Extract the [x, y] coordinate from the center of the cell holding the provided text.  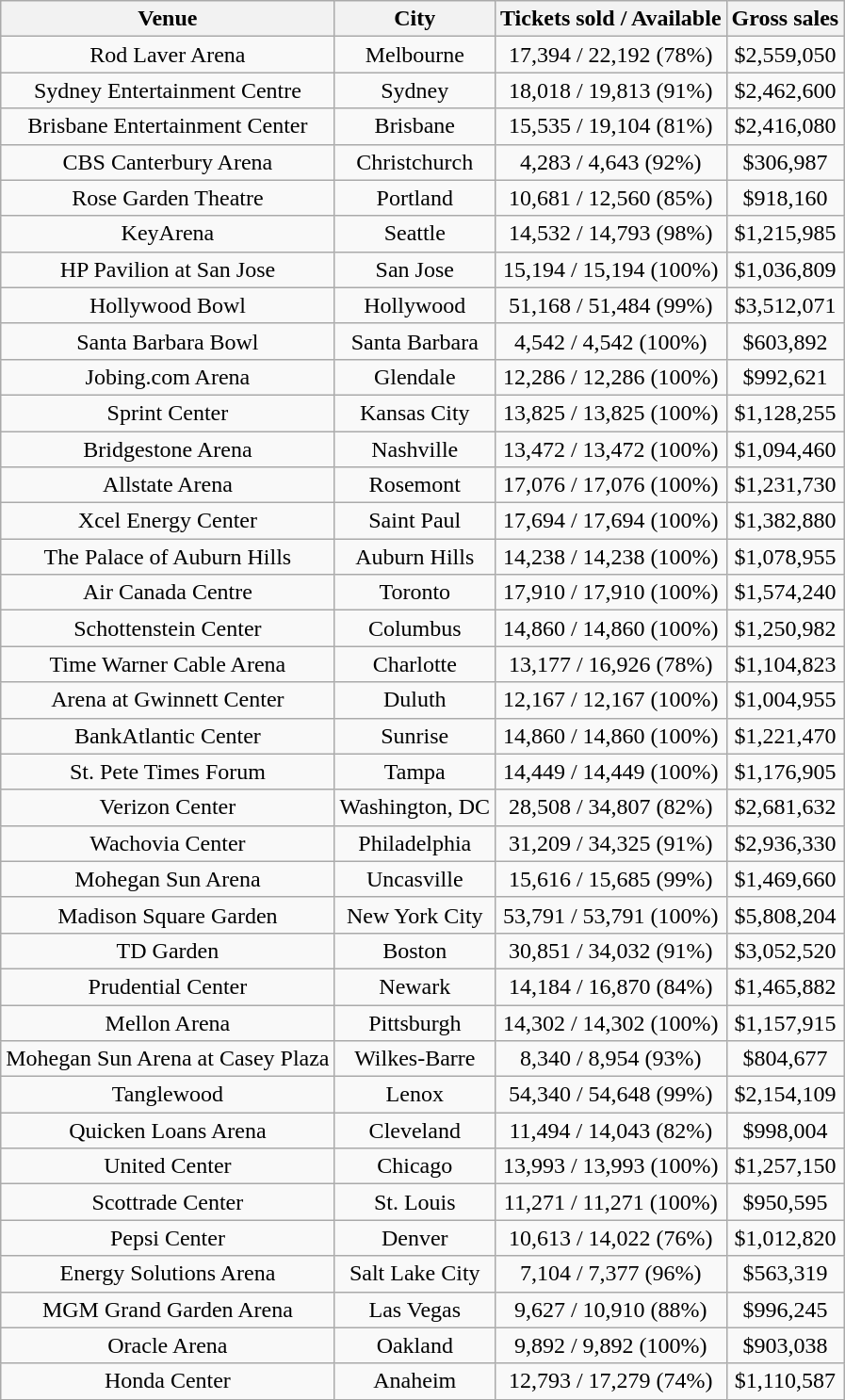
Seattle [414, 234]
28,508 / 34,807 (82%) [611, 807]
$2,559,050 [786, 55]
$3,512,071 [786, 305]
Energy Solutions Arena [168, 1274]
Pittsburgh [414, 1022]
BankAtlantic Center [168, 736]
KeyArena [168, 234]
Venue [168, 19]
Nashville [414, 449]
4,542 / 4,542 (100%) [611, 341]
18,018 / 19,813 (91%) [611, 90]
$1,574,240 [786, 593]
Santa Barbara Bowl [168, 341]
13,472 / 13,472 (100%) [611, 449]
Tampa [414, 772]
Lenox [414, 1095]
$2,936,330 [786, 843]
$804,677 [786, 1059]
Philadelphia [414, 843]
$998,004 [786, 1131]
$1,215,985 [786, 234]
$1,078,955 [786, 557]
9,892 / 9,892 (100%) [611, 1345]
Washington, DC [414, 807]
Mellon Arena [168, 1022]
San Jose [414, 269]
$1,465,882 [786, 986]
Time Warner Cable Arena [168, 664]
Rose Garden Theatre [168, 198]
Tanglewood [168, 1095]
12,167 / 12,167 (100%) [611, 700]
$1,104,823 [786, 664]
Bridgestone Arena [168, 449]
13,177 / 16,926 (78%) [611, 664]
$950,595 [786, 1202]
Sydney Entertainment Centre [168, 90]
Anaheim [414, 1381]
Newark [414, 986]
14,449 / 14,449 (100%) [611, 772]
$1,176,905 [786, 772]
Santa Barbara [414, 341]
$1,012,820 [786, 1238]
Melbourne [414, 55]
10,681 / 12,560 (85%) [611, 198]
$2,154,109 [786, 1095]
15,194 / 15,194 (100%) [611, 269]
Brisbane Entertainment Center [168, 126]
Portland [414, 198]
$2,416,080 [786, 126]
Verizon Center [168, 807]
Hollywood Bowl [168, 305]
Glendale [414, 377]
Boston [414, 951]
$5,808,204 [786, 915]
15,535 / 19,104 (81%) [611, 126]
Kansas City [414, 413]
Prudential Center [168, 986]
8,340 / 8,954 (93%) [611, 1059]
Sunrise [414, 736]
10,613 / 14,022 (76%) [611, 1238]
Toronto [414, 593]
$603,892 [786, 341]
$903,038 [786, 1345]
$1,036,809 [786, 269]
$1,128,255 [786, 413]
7,104 / 7,377 (96%) [611, 1274]
TD Garden [168, 951]
$1,250,982 [786, 628]
Gross sales [786, 19]
$1,157,915 [786, 1022]
51,168 / 51,484 (99%) [611, 305]
Madison Square Garden [168, 915]
$2,462,600 [786, 90]
Christchurch [414, 162]
$996,245 [786, 1310]
$563,319 [786, 1274]
$992,621 [786, 377]
Wachovia Center [168, 843]
Sydney [414, 90]
Denver [414, 1238]
Chicago [414, 1166]
Auburn Hills [414, 557]
31,209 / 34,325 (91%) [611, 843]
30,851 / 34,032 (91%) [611, 951]
17,694 / 17,694 (100%) [611, 521]
Honda Center [168, 1381]
Rosemont [414, 485]
Allstate Arena [168, 485]
Scottrade Center [168, 1202]
The Palace of Auburn Hills [168, 557]
$1,110,587 [786, 1381]
Jobing.com Arena [168, 377]
HP Pavilion at San Jose [168, 269]
City [414, 19]
Pepsi Center [168, 1238]
$1,231,730 [786, 485]
$3,052,520 [786, 951]
Hollywood [414, 305]
Mohegan Sun Arena at Casey Plaza [168, 1059]
St. Louis [414, 1202]
Schottenstein Center [168, 628]
New York City [414, 915]
Uncasville [414, 879]
14,184 / 16,870 (84%) [611, 986]
Xcel Energy Center [168, 521]
14,532 / 14,793 (98%) [611, 234]
17,910 / 17,910 (100%) [611, 593]
$1,257,150 [786, 1166]
$306,987 [786, 162]
Wilkes-Barre [414, 1059]
13,993 / 13,993 (100%) [611, 1166]
Oracle Arena [168, 1345]
Tickets sold / Available [611, 19]
$918,160 [786, 198]
Rod Laver Arena [168, 55]
11,494 / 14,043 (82%) [611, 1131]
Duluth [414, 700]
Quicken Loans Arena [168, 1131]
Columbus [414, 628]
Saint Paul [414, 521]
Charlotte [414, 664]
Air Canada Centre [168, 593]
12,793 / 17,279 (74%) [611, 1381]
54,340 / 54,648 (99%) [611, 1095]
Brisbane [414, 126]
14,302 / 14,302 (100%) [611, 1022]
17,076 / 17,076 (100%) [611, 485]
MGM Grand Garden Arena [168, 1310]
17,394 / 22,192 (78%) [611, 55]
14,238 / 14,238 (100%) [611, 557]
Las Vegas [414, 1310]
9,627 / 10,910 (88%) [611, 1310]
$1,469,660 [786, 879]
$1,221,470 [786, 736]
53,791 / 53,791 (100%) [611, 915]
$2,681,632 [786, 807]
Oakland [414, 1345]
Cleveland [414, 1131]
Mohegan Sun Arena [168, 879]
Arena at Gwinnett Center [168, 700]
12,286 / 12,286 (100%) [611, 377]
Sprint Center [168, 413]
Salt Lake City [414, 1274]
15,616 / 15,685 (99%) [611, 879]
United Center [168, 1166]
$1,382,880 [786, 521]
$1,094,460 [786, 449]
St. Pete Times Forum [168, 772]
13,825 / 13,825 (100%) [611, 413]
$1,004,955 [786, 700]
11,271 / 11,271 (100%) [611, 1202]
4,283 / 4,643 (92%) [611, 162]
CBS Canterbury Arena [168, 162]
